For the text-containing cell, return its midpoint in (X, Y) coordinate format. 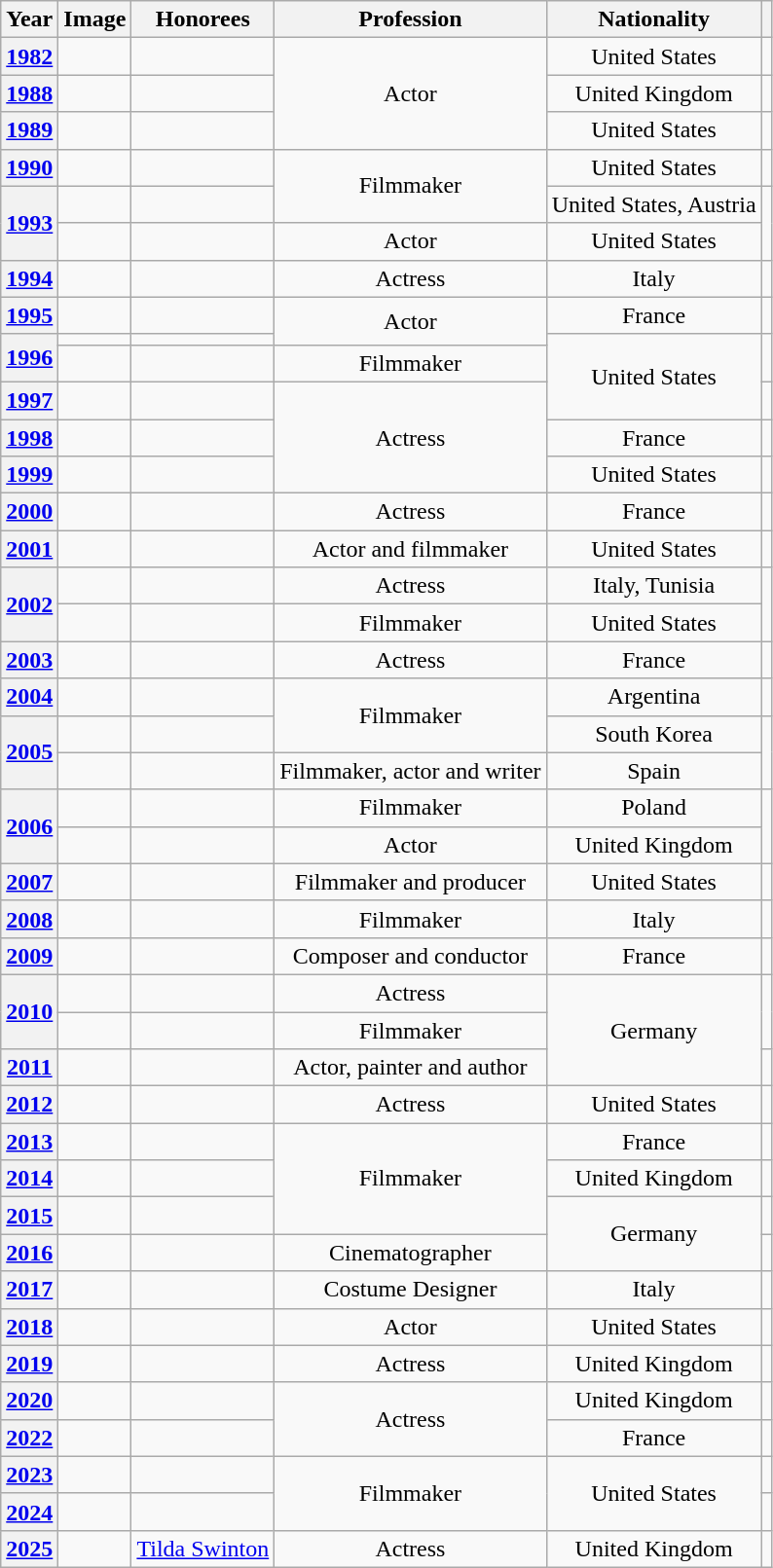
Filmmaker, actor and writer (411, 771)
Cinematographer (411, 1253)
2002 (29, 604)
Tilda Swinton (202, 1549)
2012 (29, 1105)
2005 (29, 752)
1982 (29, 56)
2020 (29, 1401)
Actor, painter and author (411, 1068)
2009 (29, 956)
Poland (654, 808)
2008 (29, 919)
Costume Designer (411, 1290)
2015 (29, 1216)
2022 (29, 1438)
Italy, Tunisia (654, 586)
United States, Austria (654, 204)
1995 (29, 315)
2019 (29, 1364)
2023 (29, 1475)
Composer and conductor (411, 956)
Honorees (202, 19)
Argentina (654, 697)
1993 (29, 223)
South Korea (654, 734)
1988 (29, 93)
1996 (29, 358)
2024 (29, 1512)
2018 (29, 1327)
1994 (29, 278)
2001 (29, 549)
1997 (29, 400)
Nationality (654, 19)
Actor and filmmaker (411, 549)
1999 (29, 475)
2025 (29, 1549)
2010 (29, 1011)
Filmmaker and producer (411, 882)
2003 (29, 660)
Profession (411, 19)
2011 (29, 1068)
2007 (29, 882)
1998 (29, 437)
2016 (29, 1253)
Spain (654, 771)
1989 (29, 130)
Image (95, 19)
2006 (29, 826)
2013 (29, 1142)
1990 (29, 167)
2017 (29, 1290)
Year (29, 19)
2004 (29, 697)
2014 (29, 1179)
2000 (29, 512)
